From the cell containing the given text, extract its center point as [X, Y] coordinate. 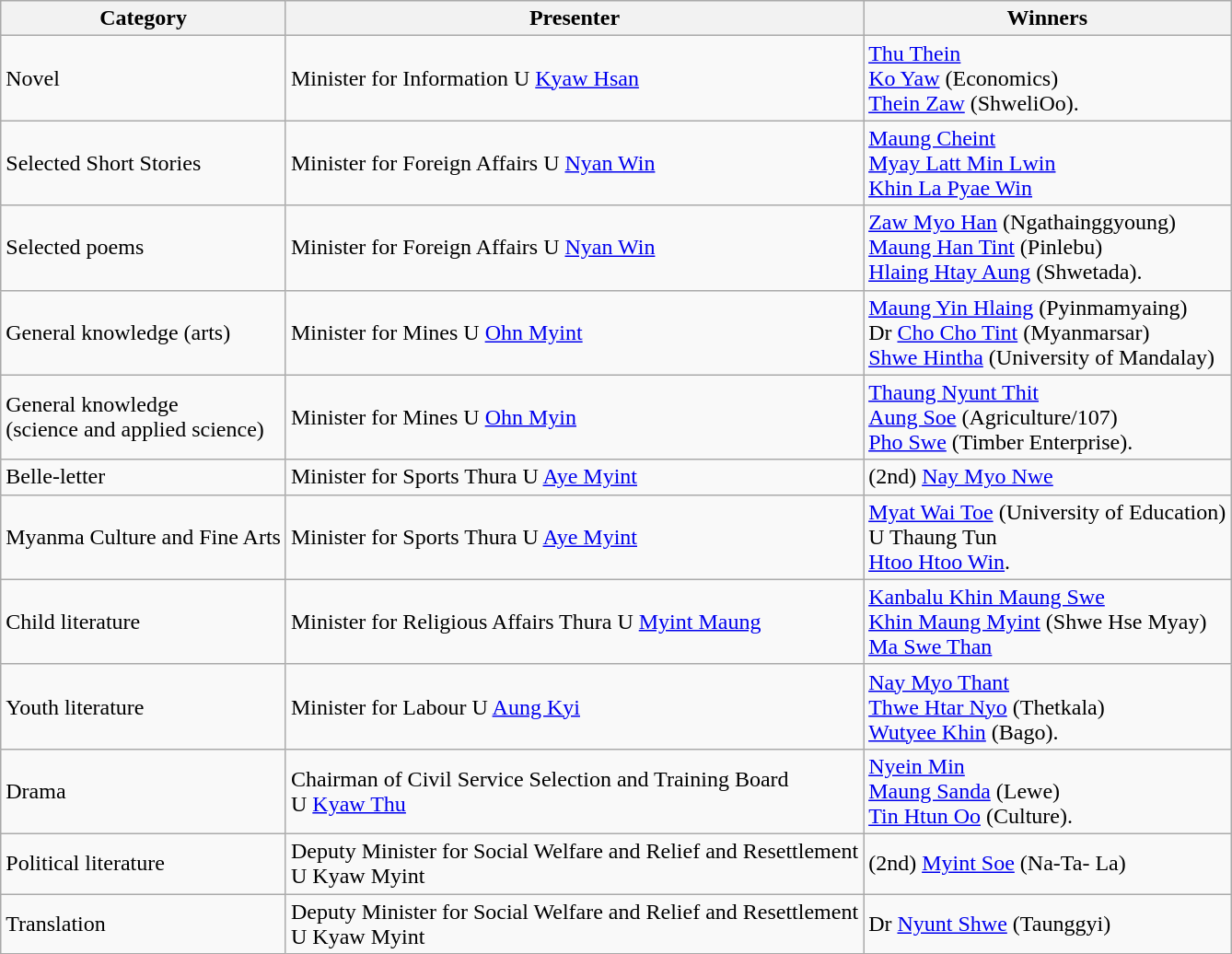
Chairman of Civil Service Selection and Training Board U Kyaw Thu [575, 791]
Child literature [144, 622]
Selected poems [144, 248]
Presenter [575, 18]
Zaw Myo Han (Ngathainggyoung)Maung Han Tint (Pinlebu)Hlaing Htay Aung (Shwetada). [1048, 248]
Myat Wai Toe (University of Education)U Thaung TunHtoo Htoo Win. [1048, 537]
Drama [144, 791]
Maung Yin Hlaing (Pyinmamyaing)Dr Cho Cho Tint (Myanmarsar)Shwe Hintha (University of Mandalay) [1048, 332]
Minister for Mines U Ohn Myin [575, 417]
Political literature [144, 864]
Dr Nyunt Shwe (Taunggyi) [1048, 923]
Selected Short Stories [144, 163]
General knowledge (arts) [144, 332]
(2nd) Myint Soe (Na-Ta- La) [1048, 864]
Myanma Culture and Fine Arts [144, 537]
Kanbalu Khin Maung SweKhin Maung Myint (Shwe Hse Myay)Ma Swe Than [1048, 622]
Minister for Labour U Aung Kyi [575, 706]
General knowledge(science and applied science) [144, 417]
Category [144, 18]
Translation [144, 923]
Novel [144, 78]
Minister for Mines U Ohn Myint [575, 332]
Nyein MinMaung Sanda (Lewe)Tin Htun Oo (Culture). [1048, 791]
Thaung Nyunt ThitAung Soe (Agriculture/107)Pho Swe (Timber Enterprise). [1048, 417]
(2nd) Nay Myo Nwe [1048, 477]
Maung CheintMyay Latt Min LwinKhin La Pyae Win [1048, 163]
Minister for Religious Affairs Thura U Myint Maung [575, 622]
Youth literature [144, 706]
Nay Myo ThantThwe Htar Nyo (Thetkala)Wutyee Khin (Bago). [1048, 706]
Thu Thein Ko Yaw (Economics) Thein Zaw (ShweliOo). [1048, 78]
Belle-letter [144, 477]
Minister for Information U Kyaw Hsan [575, 78]
Winners [1048, 18]
